Return (X, Y) of the center of cell containing provided text 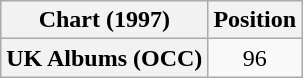
Position (255, 20)
UK Albums (OCC) (104, 58)
96 (255, 58)
Chart (1997) (104, 20)
